From the cell containing the given text, extract its center point as [x, y] coordinate. 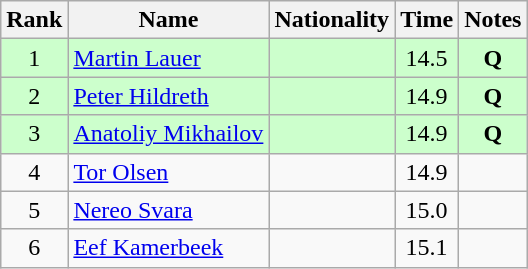
14.5 [427, 58]
1 [34, 58]
Peter Hildreth [168, 96]
Tor Olsen [168, 172]
Anatoliy Mikhailov [168, 134]
Time [427, 20]
15.0 [427, 210]
Rank [34, 20]
Nereo Svara [168, 210]
2 [34, 96]
15.1 [427, 248]
Nationality [332, 20]
3 [34, 134]
Martin Lauer [168, 58]
Eef Kamerbeek [168, 248]
6 [34, 248]
5 [34, 210]
4 [34, 172]
Notes [493, 20]
Name [168, 20]
